From the cell containing the given text, extract its center point as (X, Y) coordinate. 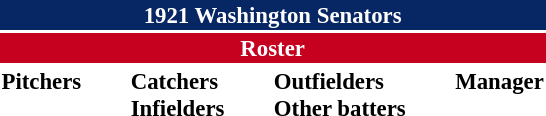
Roster (272, 48)
1921 Washington Senators (272, 15)
